Locate the cell with the specified text and output its [X, Y] center coordinate. 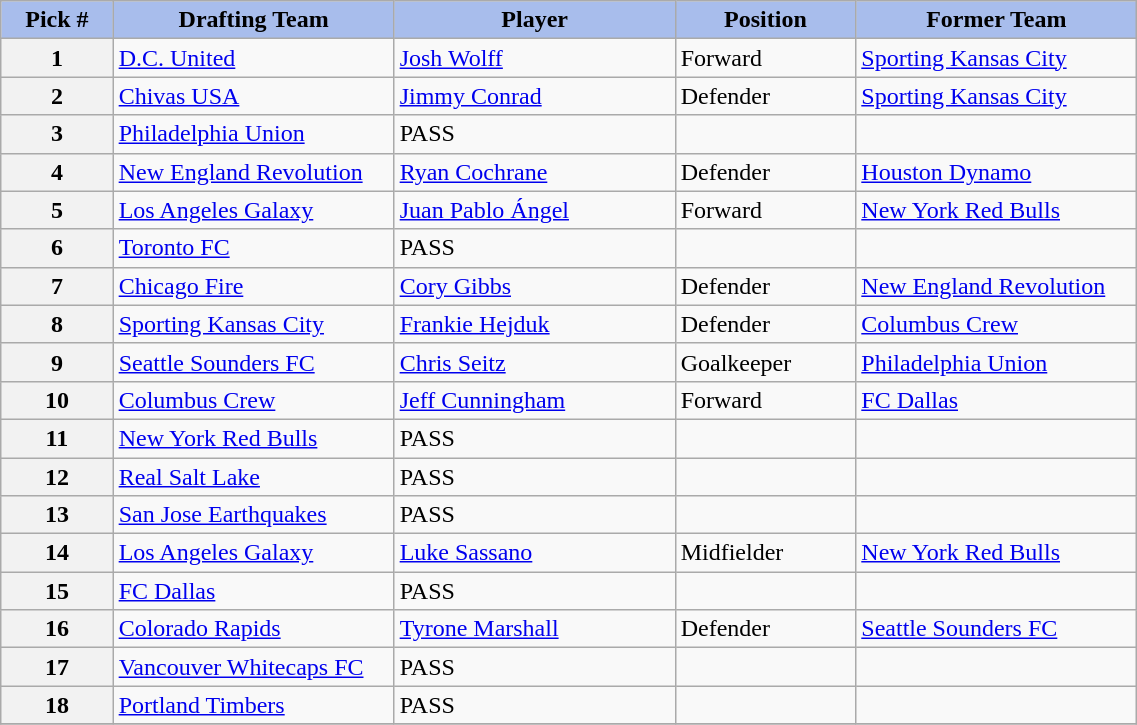
5 [57, 210]
Jeff Cunningham [534, 400]
Cory Gibbs [534, 286]
Josh Wolff [534, 58]
Houston Dynamo [996, 172]
17 [57, 667]
Pick # [57, 20]
Jimmy Conrad [534, 96]
Colorado Rapids [254, 629]
11 [57, 438]
Midfielder [766, 553]
Frankie Hejduk [534, 324]
Juan Pablo Ángel [534, 210]
Player [534, 20]
8 [57, 324]
13 [57, 515]
Goalkeeper [766, 362]
D.C. United [254, 58]
12 [57, 477]
Chicago Fire [254, 286]
Portland Timbers [254, 705]
Position [766, 20]
Former Team [996, 20]
14 [57, 553]
2 [57, 96]
Drafting Team [254, 20]
Toronto FC [254, 248]
Tyrone Marshall [534, 629]
Real Salt Lake [254, 477]
Ryan Cochrane [534, 172]
Luke Sassano [534, 553]
4 [57, 172]
San Jose Earthquakes [254, 515]
10 [57, 400]
18 [57, 705]
15 [57, 591]
6 [57, 248]
Vancouver Whitecaps FC [254, 667]
7 [57, 286]
Chivas USA [254, 96]
16 [57, 629]
9 [57, 362]
Chris Seitz [534, 362]
1 [57, 58]
3 [57, 134]
